Search for the cell housing the specified text and yield its (x, y) center coordinate. 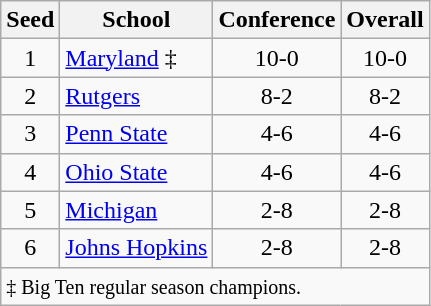
4 (30, 172)
3 (30, 134)
Johns Hopkins (136, 248)
‡ Big Ten regular season champions. (215, 286)
Ohio State (136, 172)
School (136, 20)
Penn State (136, 134)
Overall (385, 20)
Conference (277, 20)
Michigan (136, 210)
6 (30, 248)
2 (30, 96)
5 (30, 210)
1 (30, 58)
Maryland ‡ (136, 58)
Rutgers (136, 96)
Seed (30, 20)
